Pinpoint the cell where the given text exists, returning its [X, Y] midpoint coordinate. 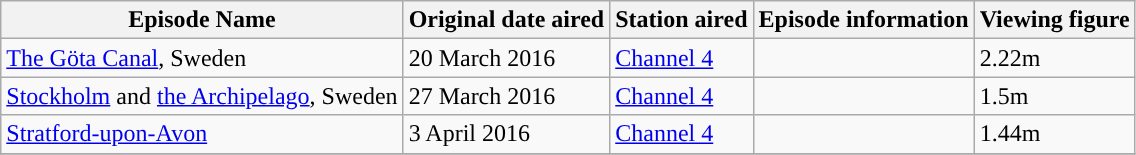
Stratford-upon-Avon [202, 134]
Station aired [682, 20]
1.44m [1054, 134]
2.22m [1054, 58]
1.5m [1054, 96]
Episode Name [202, 20]
Episode information [864, 20]
20 March 2016 [506, 58]
Stockholm and the Archipelago, Sweden [202, 96]
3 April 2016 [506, 134]
27 March 2016 [506, 96]
Original date aired [506, 20]
Viewing figure [1054, 20]
The Göta Canal, Sweden [202, 58]
